Capture the cell that displays the provided text and extract its (x, y) central coordinate. 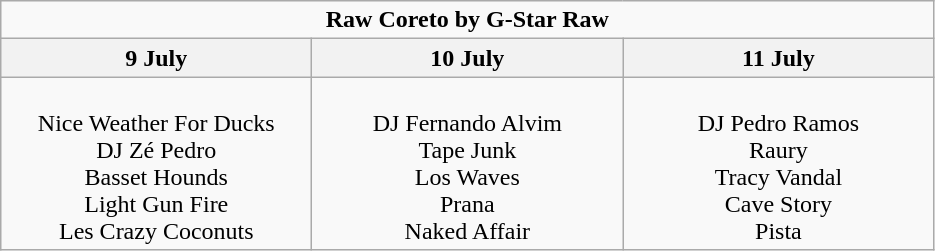
Raw Coreto by G-Star Raw (468, 20)
DJ Pedro RamosRauryTracy VandalCave StoryPista (778, 164)
9 July (156, 58)
Nice Weather For DucksDJ Zé PedroBasset HoundsLight Gun FireLes Crazy Coconuts (156, 164)
10 July (468, 58)
11 July (778, 58)
DJ Fernando AlvimTape JunkLos WavesPranaNaked Affair (468, 164)
